Scan for the cell matching the given text and deliver its [X, Y] coordinate at center. 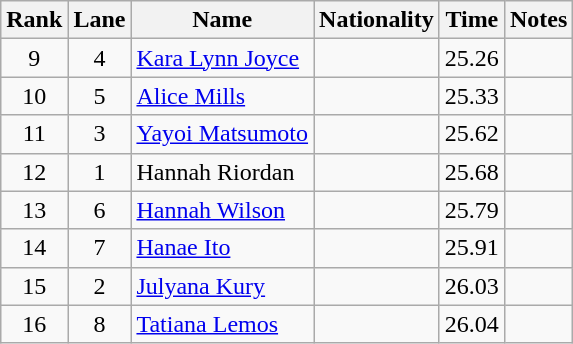
25.79 [472, 210]
2 [100, 286]
25.62 [472, 134]
25.68 [472, 172]
25.33 [472, 96]
Lane [100, 20]
Alice Mills [222, 96]
15 [34, 286]
Time [472, 20]
6 [100, 210]
14 [34, 248]
Name [222, 20]
16 [34, 324]
26.03 [472, 286]
12 [34, 172]
Yayoi Matsumoto [222, 134]
26.04 [472, 324]
3 [100, 134]
8 [100, 324]
7 [100, 248]
Rank [34, 20]
10 [34, 96]
Notes [538, 20]
25.26 [472, 58]
Nationality [377, 20]
11 [34, 134]
4 [100, 58]
1 [100, 172]
9 [34, 58]
Hannah Wilson [222, 210]
5 [100, 96]
Hanae Ito [222, 248]
Tatiana Lemos [222, 324]
13 [34, 210]
25.91 [472, 248]
Julyana Kury [222, 286]
Kara Lynn Joyce [222, 58]
Hannah Riordan [222, 172]
